Identify which cell holds the provided text, then report its (x, y) central coordinate. 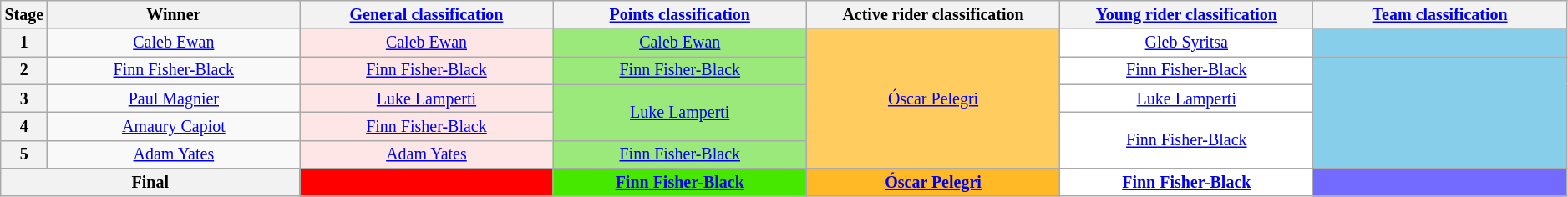
General classification (426, 15)
Points classification (680, 15)
Team classification (1440, 15)
Young rider classification (1186, 15)
Amaury Capiot (174, 127)
Gleb Syritsa (1186, 43)
Final (150, 182)
3 (24, 98)
Paul Magnier (174, 98)
Stage (24, 15)
1 (24, 43)
4 (24, 127)
2 (24, 70)
5 (24, 154)
Active rider classification (932, 15)
Winner (174, 15)
